Return the [X, Y] coordinate for the center point of the cell that contains the specified text.  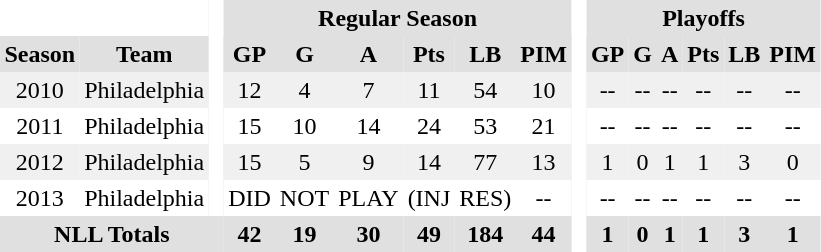
30 [368, 234]
24 [429, 126]
44 [544, 234]
Team [144, 54]
(INJ [429, 198]
DID [250, 198]
54 [486, 90]
5 [304, 162]
19 [304, 234]
21 [544, 126]
4 [304, 90]
77 [486, 162]
13 [544, 162]
7 [368, 90]
184 [486, 234]
RES) [486, 198]
Season [40, 54]
PLAY [368, 198]
9 [368, 162]
11 [429, 90]
2010 [40, 90]
49 [429, 234]
Regular Season [398, 18]
NOT [304, 198]
Playoffs [703, 18]
2011 [40, 126]
NLL Totals [112, 234]
53 [486, 126]
2013 [40, 198]
12 [250, 90]
42 [250, 234]
2012 [40, 162]
